Locate the cell with the specified text and output its [X, Y] center coordinate. 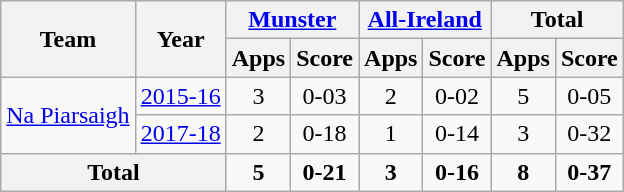
0-37 [589, 172]
2015-16 [180, 96]
Na Piarsaigh [68, 115]
0-14 [457, 134]
Year [180, 39]
2017-18 [180, 134]
0-02 [457, 96]
8 [523, 172]
1 [391, 134]
0-21 [325, 172]
0-03 [325, 96]
All-Ireland [425, 20]
0-05 [589, 96]
0-32 [589, 134]
0-16 [457, 172]
Team [68, 39]
0-18 [325, 134]
Munster [292, 20]
